Locate the cell with the specified text and output its (X, Y) center coordinate. 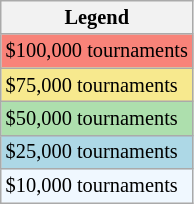
Legend (97, 17)
$25,000 tournaments (97, 152)
$50,000 tournaments (97, 118)
$100,000 tournaments (97, 51)
$75,000 tournaments (97, 85)
$10,000 tournaments (97, 186)
